Return the [X, Y] coordinate for the center point of the cell that contains the specified text.  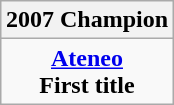
Ateneo First title [86, 72]
2007 Champion [86, 20]
